For the text-containing cell, return its midpoint in (X, Y) coordinate format. 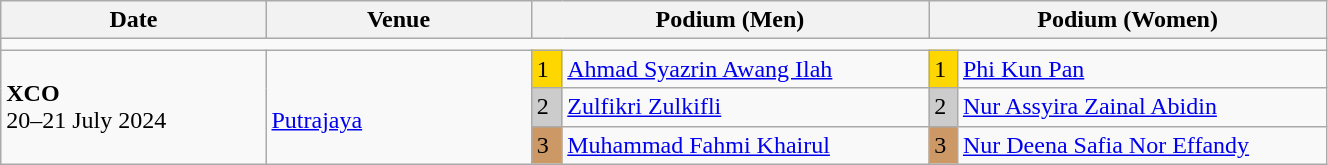
Putrajaya (398, 107)
Venue (398, 20)
Nur Deena Safia Nor Effandy (1142, 145)
XCO 20–21 July 2024 (134, 107)
Podium (Men) (730, 20)
Zulfikri Zulkifli (746, 107)
Date (134, 20)
Ahmad Syazrin Awang Ilah (746, 69)
Muhammad Fahmi Khairul (746, 145)
Podium (Women) (1128, 20)
Nur Assyira Zainal Abidin (1142, 107)
Phi Kun Pan (1142, 69)
